Return [x, y] of the center of cell containing provided text 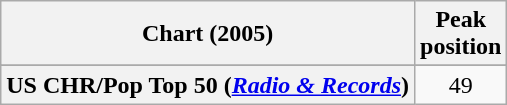
Chart (2005) [208, 34]
49 [461, 85]
US CHR/Pop Top 50 (Radio & Records) [208, 85]
Peakposition [461, 34]
